Output the (x, y) coordinate of the center of the cell containing the given text.  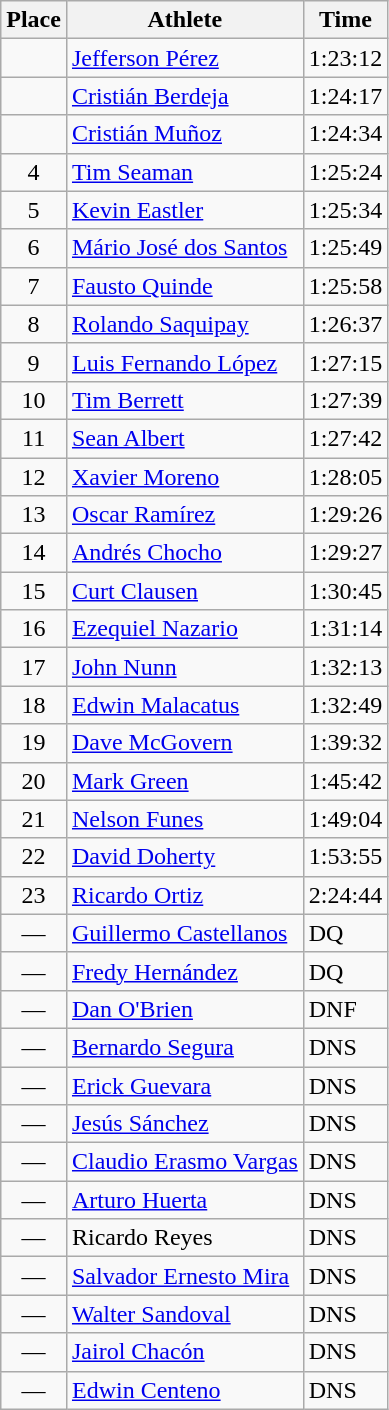
1:30:45 (345, 591)
Tim Berrett (184, 400)
1:49:04 (345, 819)
Sean Albert (184, 438)
Fausto Quinde (184, 286)
Walter Sandoval (184, 1314)
Claudio Erasmo Vargas (184, 1162)
Place (34, 20)
9 (34, 362)
Nelson Funes (184, 819)
1:24:34 (345, 134)
11 (34, 438)
Cristián Muñoz (184, 134)
1:23:12 (345, 58)
18 (34, 705)
1:31:14 (345, 629)
Curt Clausen (184, 591)
8 (34, 324)
10 (34, 400)
Ricardo Reyes (184, 1238)
5 (34, 210)
15 (34, 591)
20 (34, 781)
Jesús Sánchez (184, 1124)
21 (34, 819)
1:28:05 (345, 477)
David Doherty (184, 857)
Edwin Centeno (184, 1390)
Arturo Huerta (184, 1200)
Bernardo Segura (184, 1047)
Mark Green (184, 781)
14 (34, 553)
Time (345, 20)
Tim Seaman (184, 172)
Kevin Eastler (184, 210)
Guillermo Castellanos (184, 933)
1:29:26 (345, 515)
Salvador Ernesto Mira (184, 1276)
Fredy Hernández (184, 971)
1:26:37 (345, 324)
Rolando Saquipay (184, 324)
Jairol Chacón (184, 1352)
6 (34, 248)
DNF (345, 1009)
Ricardo Ortiz (184, 895)
13 (34, 515)
1:25:49 (345, 248)
1:27:15 (345, 362)
Andrés Chocho (184, 553)
7 (34, 286)
17 (34, 667)
2:24:44 (345, 895)
1:25:34 (345, 210)
Dan O'Brien (184, 1009)
1:27:39 (345, 400)
1:25:58 (345, 286)
1:53:55 (345, 857)
1:32:49 (345, 705)
1:32:13 (345, 667)
Xavier Moreno (184, 477)
1:27:42 (345, 438)
Dave McGovern (184, 743)
Erick Guevara (184, 1085)
Edwin Malacatus (184, 705)
1:25:24 (345, 172)
1:24:17 (345, 96)
1:39:32 (345, 743)
22 (34, 857)
1:45:42 (345, 781)
16 (34, 629)
4 (34, 172)
Oscar Ramírez (184, 515)
John Nunn (184, 667)
1:29:27 (345, 553)
Jefferson Pérez (184, 58)
Athlete (184, 20)
Ezequiel Nazario (184, 629)
23 (34, 895)
Luis Fernando López (184, 362)
12 (34, 477)
19 (34, 743)
Cristián Berdeja (184, 96)
Mário José dos Santos (184, 248)
